Scan for the cell matching the given text and deliver its (X, Y) coordinate at center. 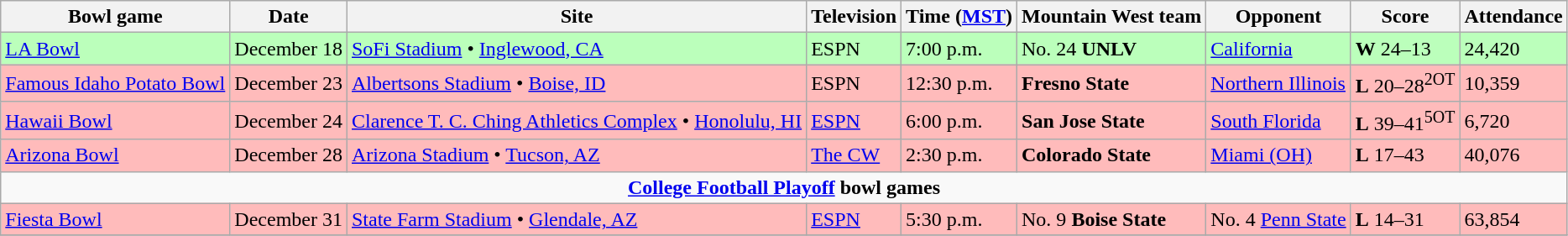
6:00 p.m. (959, 121)
No. 4 Penn State (1278, 219)
San Jose State (1111, 121)
College Football Playoff bowl games (784, 187)
South Florida (1278, 121)
24,420 (1513, 49)
SoFi Stadium • Inglewood, CA (576, 49)
W 24–13 (1405, 49)
Hawaii Bowl (116, 121)
5:30 p.m. (959, 219)
December 31 (289, 219)
Television (855, 17)
Arizona Bowl (116, 155)
L 14–31 (1405, 219)
Score (1405, 17)
December 23 (289, 84)
Bowl game (116, 17)
Time (MST) (959, 17)
Date (289, 17)
6,720 (1513, 121)
Albertsons Stadium • Boise, ID (576, 84)
Miami (OH) (1278, 155)
12:30 p.m. (959, 84)
Mountain West team (1111, 17)
Northern Illinois (1278, 84)
10,359 (1513, 84)
Famous Idaho Potato Bowl (116, 84)
California (1278, 49)
Site (576, 17)
December 18 (289, 49)
Fiesta Bowl (116, 219)
State Farm Stadium • Glendale, AZ (576, 219)
December 24 (289, 121)
L 20–282OT (1405, 84)
Fresno State (1111, 84)
December 28 (289, 155)
2:30 p.m. (959, 155)
L 17–43 (1405, 155)
63,854 (1513, 219)
LA Bowl (116, 49)
No. 9 Boise State (1111, 219)
40,076 (1513, 155)
Opponent (1278, 17)
The CW (855, 155)
L 39–415OT (1405, 121)
No. 24 UNLV (1111, 49)
Clarence T. C. Ching Athletics Complex • Honolulu, HI (576, 121)
7:00 p.m. (959, 49)
Attendance (1513, 17)
Colorado State (1111, 155)
Arizona Stadium • Tucson, AZ (576, 155)
